For the text-containing cell, return its midpoint in [x, y] coordinate format. 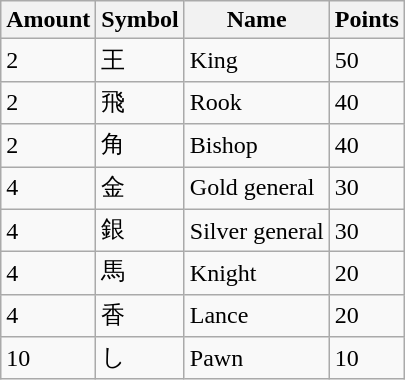
Pawn [256, 358]
し [140, 358]
王 [140, 60]
銀 [140, 230]
飛 [140, 102]
Knight [256, 274]
金 [140, 188]
Amount [48, 20]
香 [140, 316]
馬 [140, 274]
50 [366, 60]
Lance [256, 316]
Gold general [256, 188]
Silver general [256, 230]
Bishop [256, 146]
角 [140, 146]
Rook [256, 102]
Name [256, 20]
Points [366, 20]
King [256, 60]
Symbol [140, 20]
